Provide the [x, y] coordinate of the cell's center where the given text is located.  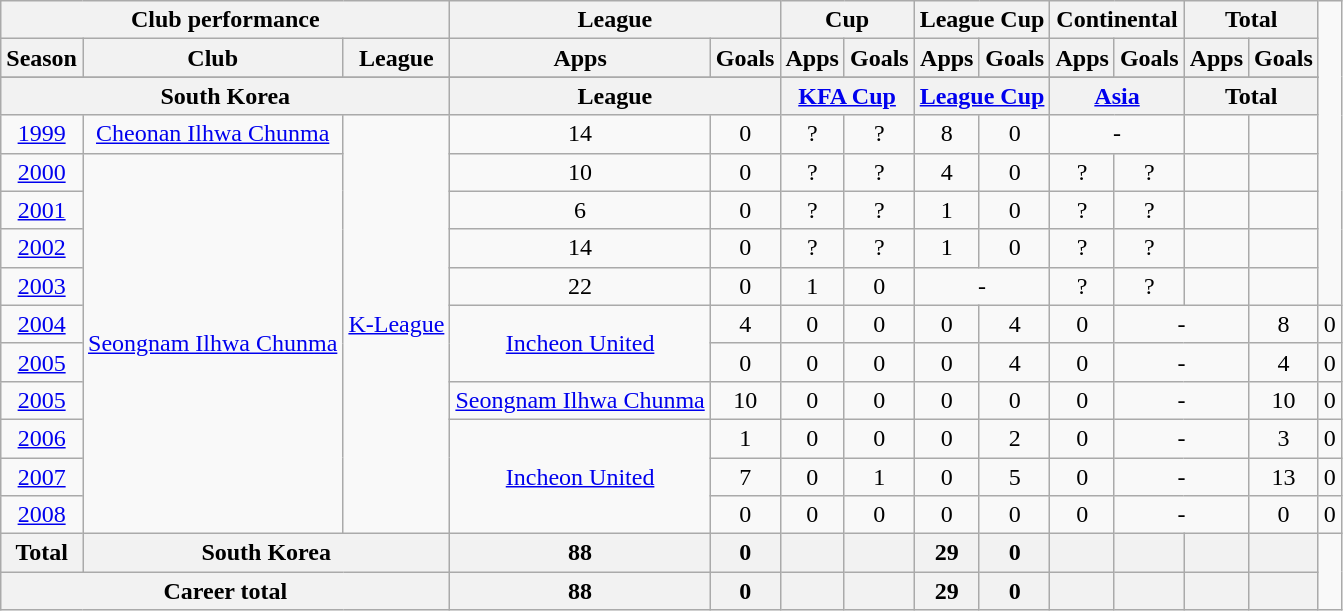
Continental [1117, 20]
2006 [42, 438]
Cup [847, 20]
2003 [42, 286]
KFA Cup [847, 96]
Asia [1117, 96]
2008 [42, 515]
6 [580, 210]
Season [42, 58]
13 [1284, 477]
Club [212, 58]
2007 [42, 477]
7 [745, 477]
22 [580, 286]
K-League [396, 324]
2002 [42, 248]
1999 [42, 134]
Career total [226, 591]
3 [1284, 438]
2004 [42, 324]
5 [1014, 477]
Cheonan Ilhwa Chunma [212, 134]
2000 [42, 172]
Club performance [226, 20]
2 [1014, 438]
2001 [42, 210]
